Search for the cell housing the specified text and yield its (X, Y) center coordinate. 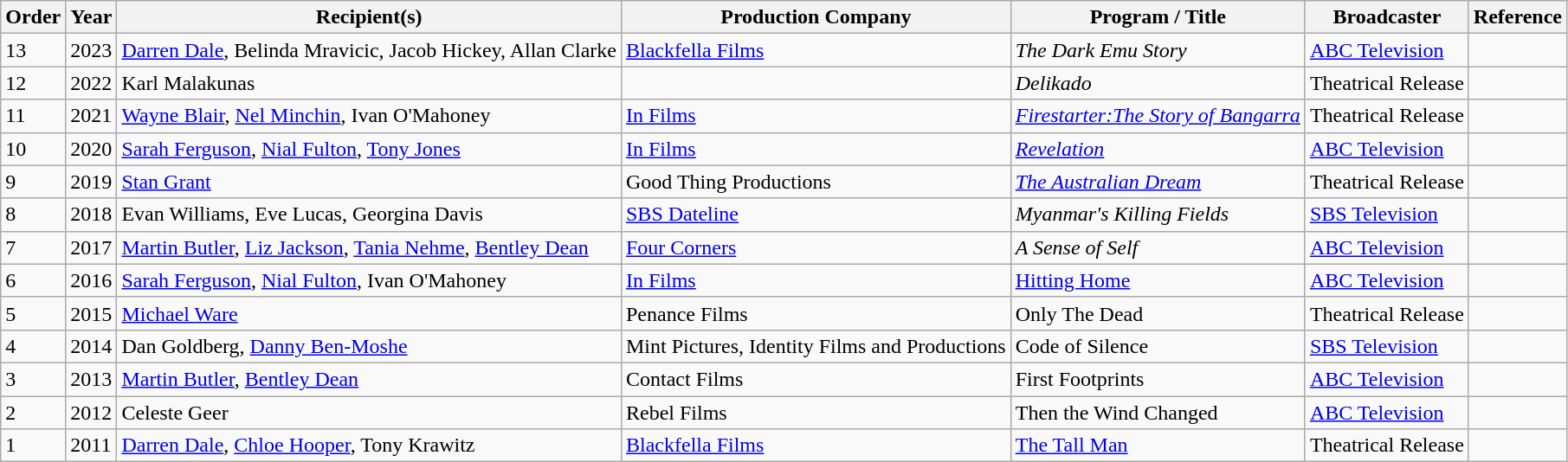
Dan Goldberg, Danny Ben-Moshe (369, 346)
Revelation (1158, 149)
9 (33, 182)
Martin Butler, Bentley Dean (369, 379)
Stan Grant (369, 182)
Recipient(s) (369, 17)
Year (92, 17)
Michael Ware (369, 313)
10 (33, 149)
Wayne Blair, Nel Minchin, Ivan O'Mahoney (369, 116)
2013 (92, 379)
Reference (1517, 17)
Evan Williams, Eve Lucas, Georgina Davis (369, 215)
Mint Pictures, Identity Films and Productions (816, 346)
2 (33, 413)
2012 (92, 413)
Good Thing Productions (816, 182)
2020 (92, 149)
Broadcaster (1387, 17)
2016 (92, 280)
The Australian Dream (1158, 182)
First Footprints (1158, 379)
Darren Dale, Chloe Hooper, Tony Krawitz (369, 446)
Hitting Home (1158, 280)
Firestarter:The Story of Bangarra (1158, 116)
Contact Films (816, 379)
Rebel Films (816, 413)
Production Company (816, 17)
2021 (92, 116)
Martin Butler, Liz Jackson, Tania Nehme, Bentley Dean (369, 247)
7 (33, 247)
Then the Wind Changed (1158, 413)
Program / Title (1158, 17)
12 (33, 83)
6 (33, 280)
Sarah Ferguson, Nial Fulton, Tony Jones (369, 149)
2015 (92, 313)
5 (33, 313)
3 (33, 379)
8 (33, 215)
2014 (92, 346)
Only The Dead (1158, 313)
13 (33, 50)
Karl Malakunas (369, 83)
Four Corners (816, 247)
The Dark Emu Story (1158, 50)
Sarah Ferguson, Nial Fulton, Ivan O'Mahoney (369, 280)
2017 (92, 247)
Order (33, 17)
2019 (92, 182)
SBS Dateline (816, 215)
A Sense of Self (1158, 247)
11 (33, 116)
2022 (92, 83)
Delikado (1158, 83)
2023 (92, 50)
The Tall Man (1158, 446)
Myanmar's Killing Fields (1158, 215)
Penance Films (816, 313)
1 (33, 446)
4 (33, 346)
Darren Dale, Belinda Mravicic, Jacob Hickey, Allan Clarke (369, 50)
Celeste Geer (369, 413)
2011 (92, 446)
Code of Silence (1158, 346)
2018 (92, 215)
